Find where the given text appears and provide that cell's center as [X, Y] coordinate. 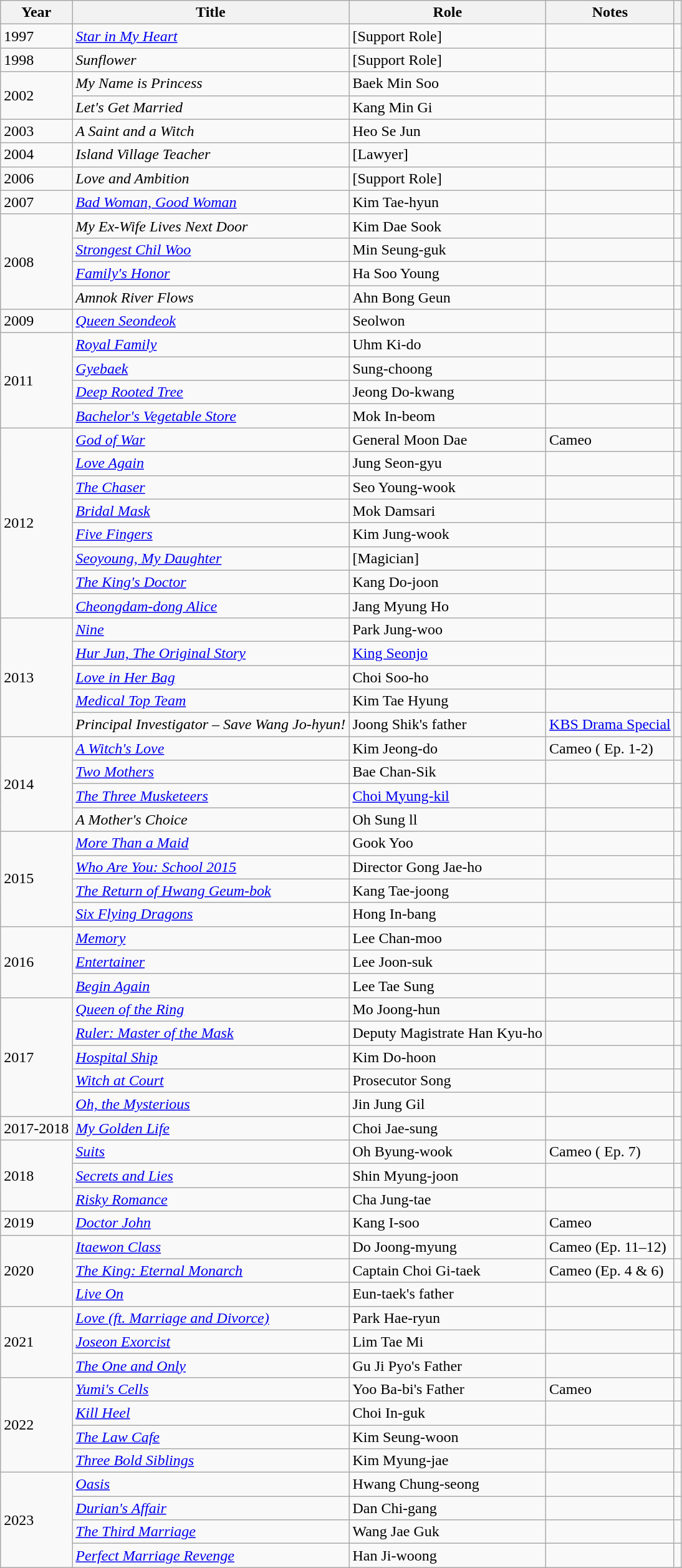
General Moon Dae [448, 440]
Five Fingers [211, 535]
Hur Jun, The Original Story [211, 653]
Live On [211, 1294]
1997 [36, 36]
2018 [36, 1176]
Sung-choong [448, 369]
2019 [36, 1223]
Seoyoung, My Daughter [211, 558]
Shin Myung-joon [448, 1176]
The Third Marriage [211, 1532]
Cheongdam-dong Alice [211, 606]
Kim Myung-jae [448, 1461]
Who Are You: School 2015 [211, 867]
Oh, the Mysterious [211, 1105]
Memory [211, 938]
Kang I-soo [448, 1223]
Kim Seung-woon [448, 1436]
More Than a Maid [211, 843]
Durian's Affair [211, 1508]
Gyebaek [211, 369]
The Three Musketeers [211, 796]
Bridal Mask [211, 511]
Medical Top Team [211, 701]
[Lawyer] [448, 155]
2006 [36, 178]
2017-2018 [36, 1128]
Oasis [211, 1484]
Two Mothers [211, 772]
King Seonjo [448, 653]
Park Jung-woo [448, 629]
Deep Rooted Tree [211, 392]
Secrets and Lies [211, 1176]
Queen of the Ring [211, 1009]
Jung Seon-gyu [448, 463]
Do Joong-myung [448, 1247]
A Saint and a Witch [211, 131]
Bachelor's Vegetable Store [211, 416]
Min Seung-guk [448, 249]
Sunflower [211, 60]
Lim Tae Mi [448, 1342]
Royal Family [211, 345]
2021 [36, 1342]
Director Gong Jae-ho [448, 867]
Yumi's Cells [211, 1389]
Love (ft. Marriage and Divorce) [211, 1318]
2017 [36, 1057]
Suits [211, 1152]
Perfect Marriage Revenge [211, 1556]
2016 [36, 962]
Park Hae-ryun [448, 1318]
Year [36, 12]
Kim Dae Sook [448, 226]
Amnok River Flows [211, 298]
Jang Myung Ho [448, 606]
2023 [36, 1520]
Three Bold Siblings [211, 1461]
Kim Tae Hyung [448, 701]
Deputy Magistrate Han Kyu-ho [448, 1033]
Begin Again [211, 985]
Cameo ( Ep. 7) [610, 1152]
The Return of Hwang Geum-bok [211, 891]
Heo Se Jun [448, 131]
God of War [211, 440]
Captain Choi Gi-taek [448, 1270]
Choi Myung-kil [448, 796]
Mo Joong-hun [448, 1009]
Lee Tae Sung [448, 985]
Seo Young-wook [448, 487]
Hong In-bang [448, 914]
Kim Jung-wook [448, 535]
Principal Investigator – Save Wang Jo-hyun! [211, 725]
Oh Byung-wook [448, 1152]
Cameo ( Ep. 1-2) [610, 748]
The One and Only [211, 1365]
The King's Doctor [211, 582]
Title [211, 12]
My Golden Life [211, 1128]
Kim Do-hoon [448, 1057]
Lee Chan-moo [448, 938]
Uhm Ki-do [448, 345]
Kang Do-joon [448, 582]
Nine [211, 629]
Let's Get Married [211, 107]
Love and Ambition [211, 178]
Queen Seondeok [211, 321]
Gook Yoo [448, 843]
1998 [36, 60]
Love in Her Bag [211, 677]
[Magician] [448, 558]
Strongest Chil Woo [211, 249]
2022 [36, 1425]
Yoo Ba-bi's Father [448, 1389]
Mok Damsari [448, 511]
Family's Honor [211, 273]
2009 [36, 321]
My Ex-Wife Lives Next Door [211, 226]
The Chaser [211, 487]
Risky Romance [211, 1199]
KBS Drama Special [610, 725]
Kim Tae-hyun [448, 202]
Joseon Exorcist [211, 1342]
Love Again [211, 463]
Doctor John [211, 1223]
2015 [36, 879]
2004 [36, 155]
2012 [36, 523]
Hospital Ship [211, 1057]
Ruler: Master of the Mask [211, 1033]
2013 [36, 677]
Cha Jung-tae [448, 1199]
2007 [36, 202]
Choi Jae-sung [448, 1128]
Baek Min Soo [448, 84]
A Mother's Choice [211, 820]
Role [448, 12]
Choi Soo-ho [448, 677]
Oh Sung ll [448, 820]
Bae Chan-Sik [448, 772]
Star in My Heart [211, 36]
Dan Chi-gang [448, 1508]
Joong Shik's father [448, 725]
Notes [610, 12]
Kill Heel [211, 1413]
Island Village Teacher [211, 155]
Ahn Bong Geun [448, 298]
Kang Min Gi [448, 107]
My Name is Princess [211, 84]
2008 [36, 261]
Gu Ji Pyo's Father [448, 1365]
The Law Cafe [211, 1436]
Han Ji-woong [448, 1556]
Wang Jae Guk [448, 1532]
The King: Eternal Monarch [211, 1270]
Jin Jung Gil [448, 1105]
Jeong Do-kwang [448, 392]
Entertainer [211, 962]
2011 [36, 380]
2003 [36, 131]
Seolwon [448, 321]
Witch at Court [211, 1081]
2002 [36, 95]
Cameo (Ep. 11–12) [610, 1247]
Mok In-beom [448, 416]
Kim Jeong-do [448, 748]
Kang Tae-joong [448, 891]
Hwang Chung-seong [448, 1484]
Ha Soo Young [448, 273]
Cameo (Ep. 4 & 6) [610, 1270]
2014 [36, 784]
Itaewon Class [211, 1247]
A Witch's Love [211, 748]
Six Flying Dragons [211, 914]
2020 [36, 1270]
Bad Woman, Good Woman [211, 202]
Choi In-guk [448, 1413]
Prosecutor Song [448, 1081]
Eun-taek's father [448, 1294]
Lee Joon-suk [448, 962]
